Pinpoint the cell where the given text exists, returning its [X, Y] midpoint coordinate. 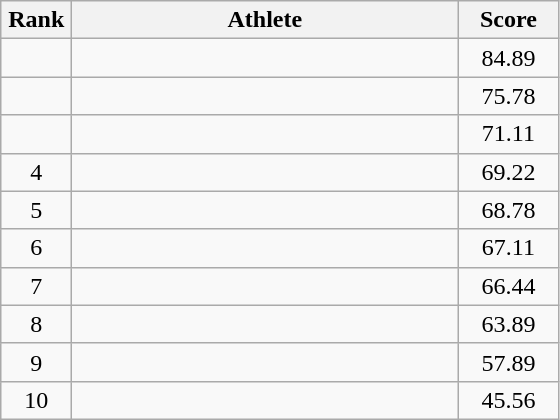
57.89 [508, 362]
67.11 [508, 248]
71.11 [508, 134]
69.22 [508, 172]
8 [36, 324]
75.78 [508, 96]
66.44 [508, 286]
9 [36, 362]
Score [508, 20]
7 [36, 286]
5 [36, 210]
Athlete [265, 20]
84.89 [508, 58]
68.78 [508, 210]
Rank [36, 20]
4 [36, 172]
6 [36, 248]
10 [36, 400]
63.89 [508, 324]
45.56 [508, 400]
